From the cell containing the given text, extract its center point as (x, y) coordinate. 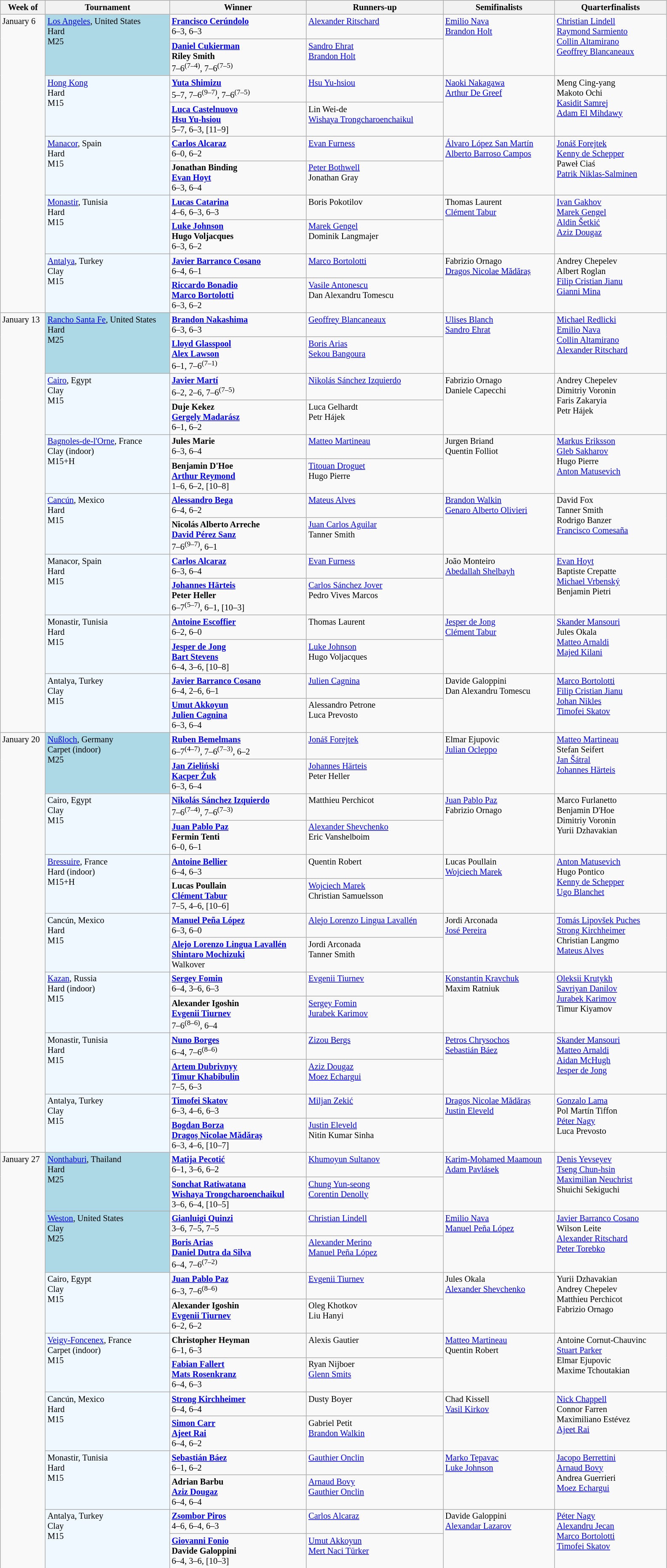
Matteo Martineau Stefan Seifert Jan Šátral Johannes Härteis (611, 763)
Nikolás Sánchez Izquierdo (375, 387)
Brandon Nakashima 6–3, 6–3 (238, 325)
Anton Matusevich Hugo Pontico Kenny de Schepper Ugo Blanchet (611, 883)
Los Angeles, United States Hard M25 (108, 45)
Jules Marie 6–3, 6–4 (238, 446)
Elmar Ejupovic Julian Ocleppo (499, 763)
Jonáš Forejtek Kenny de Schepper Paweł Ciaś Patrik Niklas-Salminen (611, 165)
Bressuire, France Hard (indoor) M15+H (108, 883)
Sebastián Báez 6–1, 6–2 (238, 1463)
Nikolás Sánchez Izquierdo 7–6(7–4), 7–6(7–3) (238, 807)
Duje Kekez Gergely Madarász 6–1, 6–2 (238, 417)
Boris Pokotilov (375, 207)
Carlos Alcaraz 6–3, 6–4 (238, 566)
Christopher Heyman 6–1, 6–3 (238, 1345)
Simon Carr Ajeet Rai 6–4, 6–2 (238, 1433)
Ruben Bemelmans 6–7(4–7), 7–6(7–3), 6–2 (238, 746)
Michael Redlicki Emilio Nava Collin Altamirano Alexander Ritschard (611, 343)
Oleg Khotkov Liu Hanyi (375, 1316)
Andrey Chepelev Dimitriy Voronin Faris Zakaryia Petr Hájek (611, 404)
Boris Arias Sekou Bangoura (375, 355)
Jonathan Binding Evan Hoyt 6–3, 6–4 (238, 178)
João Monteiro Abedallah Shelbayh (499, 584)
Umut Akkoyun Mert Naci Türker (375, 1551)
Runners-up (375, 7)
Javier Martí 6–2, 2–6, 7–6(7–5) (238, 387)
Quentin Robert (375, 867)
Skander Mansouri Jules Okala Matteo Arnaldi Majed Kilani (611, 644)
Meng Cing-yang Makoto Ochi Kasidit Samrej Adam El Mihdawy (611, 106)
Davide Galoppini Alexandar Lazarov (499, 1538)
Matteo Martineau (375, 446)
Markus Eriksson Gleb Sakharov Hugo Pierre Anton Matusevich (611, 464)
Jacopo Berrettini Arnaud Bovy Andrea Guerrieri Moez Echargui (611, 1479)
Evan Hoyt Baptiste Crepatte Michael Vrbenský Benjamin Pietri (611, 584)
Péter Nagy Alexandru Jecan Marco Bortolotti Timofei Skatov (611, 1538)
Boris Arias Daniel Dutra da Silva 6–4, 7–6(7–2) (238, 1254)
Hsu Yu-hsiou (375, 89)
Timofei Skatov 6–3, 4–6, 6–3 (238, 1106)
Sandro Ehrat Brandon Holt (375, 57)
Davide Galoppini Dan Alexandru Tomescu (499, 703)
Matteo Martineau Quentin Robert (499, 1362)
Vasile Antonescu Dan Alexandru Tomescu (375, 295)
Christian Lindell (375, 1223)
Javier Barranco Cosano 6–4, 2–6, 6–1 (238, 686)
Oleksii Krutykh Savriyan Danilov Jurabek Karimov Timur Kiyamov (611, 1002)
January 27 (23, 1360)
Skander Mansouri Matteo Arnaldi Aidan McHugh Jesper de Jong (611, 1063)
January 13 (23, 522)
Jules Okala Alexander Shevchenko (499, 1302)
Nicolás Alberto Arreche David Pérez Sanz 7–6(9–7), 6–1 (238, 535)
Yuta Shimizu 5–7, 7–6(9–7), 7–6(7–5) (238, 89)
Jordi Arconada Tanner Smith (375, 955)
Geoffrey Blancaneaux (375, 325)
Mateus Alves (375, 505)
Karim-Mohamed Maamoun Adam Pavlásek (499, 1182)
Thomas Laurent Clément Tabur (499, 224)
Chung Yun-seong Corentin Denolly (375, 1194)
Jonáš Forejtek (375, 746)
Sergey Fomin 6–4, 3–6, 6–3 (238, 984)
Lloyd Glasspool Alex Lawson 6–1, 7–6(7–1) (238, 355)
Sonchat Ratiwatana Wishaya Trongcharoenchaikul 3–6, 6–4, [10–5] (238, 1194)
Antoine Cornut-Chauvinc Stuart Parker Elmar Ejupovic Maxime Tchoutakian (611, 1362)
Nick Chappell Connor Farren Maximiliano Estévez Ajeet Rai (611, 1421)
Luca Castelnuovo Hsu Yu-hsiou 5–7, 6–3, [11–9] (238, 119)
Dusty Boyer (375, 1404)
Hong Kong Hard M15 (108, 106)
Alejo Lorenzo Lingua Lavallén (375, 925)
Artem Dubrivnyy Timur Khabibulin 7–5, 6–3 (238, 1077)
Sergey Fomin Jurabek Karimov (375, 1014)
Alessandro Bega 6–4, 6–2 (238, 505)
Lucas Poullain Wojciech Marek (499, 883)
Marek Gengel Dominik Langmajer (375, 236)
Gianluigi Quinzi 3–6, 7–5, 7–5 (238, 1223)
Ulises Blanch Sandro Ehrat (499, 343)
Konstantin Kravchuk Maxim Ratniuk (499, 1002)
Semifinalists (499, 7)
Quarterfinalists (611, 7)
Veigy-Foncenex, France Carpet (indoor) M15 (108, 1362)
Winner (238, 7)
Justin Eleveld Nitin Kumar Sinha (375, 1135)
January 20 (23, 942)
Zizou Bergs (375, 1046)
Marco Bortolotti (375, 266)
Fabrizio Ornago Dragoș Nicolae Mădăraș (499, 283)
Chad Kissell Vasil Kirkov (499, 1421)
Titouan Droguet Hugo Pierre (375, 476)
Álvaro López San Martín Alberto Barroso Campos (499, 165)
Tomás Lipovšek Puches Strong Kirchheimer Christian Langmo Mateus Alves (611, 942)
Matija Pecotić 6–1, 3–6, 6–2 (238, 1165)
Jurgen Briand Quentin Folliot (499, 464)
Alexander Ritschard (375, 27)
Umut Akkoyun Julien Cagnina 6–3, 6–4 (238, 715)
Marco Furlanetto Benjamin D'Hoe Dimitriy Voronin Yurii Dzhavakian (611, 824)
Giovanni Fonio Davide Galoppini 6–4, 3–6, [10–3] (238, 1551)
Juan Carlos Aguilar Tanner Smith (375, 535)
Lin Wei-de Wishaya Trongcharoenchaikul (375, 119)
Antoine Escoffier 6–2, 6–0 (238, 627)
David Fox Tanner Smith Rodrigo Banzer Francisco Comesaña (611, 524)
Bagnoles-de-l'Orne, France Clay (indoor) M15+H (108, 464)
Carlos Alcaraz (375, 1521)
Naoki Nakagawa Arthur De Greef (499, 106)
Luke Johnson Hugo Voljacques (375, 657)
Khumoyun Sultanov (375, 1165)
Fabian Fallert Mats Rosenkranz 6–4, 6–3 (238, 1375)
January 6 (23, 164)
Zsombor Piros 4–6, 6–4, 6–3 (238, 1521)
Francisco Cerúndolo 6–3, 6–3 (238, 27)
Andrey Chepelev Albert Roglan Filip Cristian Jianu Gianni Mina (611, 283)
Riccardo Bonadio Marco Bortolotti 6–3, 6–2 (238, 295)
Antoine Bellier 6–4, 6–3 (238, 867)
Alessandro Petrone Luca Prevosto (375, 715)
Carlos Sánchez Jover Pedro Vives Marcos (375, 597)
Benjamin D'Hoe Arthur Reymond 1–6, 6–2, [10–8] (238, 476)
Denis Yevseyev Tseng Chun-hsin Maximilian Neuchrist Shuichi Sekiguchi (611, 1182)
Tournament (108, 7)
Alejo Lorenzo Lingua Lavallén Shintaro Mochizuki Walkover (238, 955)
Alexis Gautier (375, 1345)
Rancho Santa Fe, United States Hard M25 (108, 343)
Fabrizio Ornago Daniele Capecchi (499, 404)
Miljan Zekić (375, 1106)
Strong Kirchheimer 6–4, 6–4 (238, 1404)
Nußloch, Germany Carpet (indoor) M25 (108, 763)
Ivan Gakhov Marek Gengel Aldin Šetkić Aziz Dougaz (611, 224)
Luca Gelhardt Petr Hájek (375, 417)
Brandon Walkin Genaro Alberto Olivieri (499, 524)
Emilio Nava Manuel Peña López (499, 1242)
Peter Bothwell Jonathan Gray (375, 178)
Yurii Dzhavakian Andrey Chepelev Matthieu Perchicot Fabrizio Ornago (611, 1302)
Bogdan Borza Dragoș Nicolae Mădăraș 6–3, 4–6, [10–7] (238, 1135)
Thomas Laurent (375, 627)
Johannes Härteis Peter Heller (375, 776)
Wojciech Marek Christian Samuelsson (375, 896)
Alexander Igoshin Evgenii Tiurnev 6–2, 6–2 (238, 1316)
Javier Barranco Cosano Wilson Leite Alexander Ritschard Peter Torebko (611, 1242)
Marko Tepavac Luke Johnson (499, 1479)
Gabriel Petit Brandon Walkin (375, 1433)
Nuno Borges 6–4, 7–6(8–6) (238, 1046)
Christian Lindell Raymond Sarmiento Collin Altamirano Geoffrey Blancaneaux (611, 45)
Javier Barranco Cosano 6–4, 6–1 (238, 266)
Weston, United States Clay M25 (108, 1242)
Gonzalo Lama Pol Martín Tiffon Péter Nagy Luca Prevosto (611, 1123)
Alexander Igoshin Evgenii Tiurnev 7–6(8–6), 6–4 (238, 1014)
Arnaud Bovy Gauthier Onclin (375, 1492)
Dragoș Nicolae Mădăraș Justin Eleveld (499, 1123)
Johannes Härteis Peter Heller 6–7(5–7), 6–1, [10–3] (238, 597)
Juan Pablo Paz Fabrizio Ornago (499, 824)
Jesper de Jong Clément Tabur (499, 644)
Aziz Dougaz Moez Echargui (375, 1077)
Lucas Poullain Clément Tabur 7–5, 4–6, [10–6] (238, 896)
Manuel Peña López 6–3, 6–0 (238, 925)
Ryan Nijboer Glenn Smits (375, 1375)
Adrian Barbu Aziz Dougaz 6–4, 6–4 (238, 1492)
Julien Cagnina (375, 686)
Matthieu Perchicot (375, 807)
Daniel Cukierman Riley Smith 7–6(7–4), 7–6(7–5) (238, 57)
Marco Bortolotti Filip Cristian Jianu Johan Nikles Timofei Skatov (611, 703)
Jan Zieliński Kacper Żuk 6–3, 6–4 (238, 776)
Petros Chrysochos Sebastián Báez (499, 1063)
Juan Pablo Paz 6–3, 7–6(8–6) (238, 1286)
Alexander Shevchenko Eric Vanshelboim (375, 837)
Juan Pablo Paz Fermin Tenti 6–0, 6–1 (238, 837)
Alexander Merino Manuel Peña López (375, 1254)
Jesper de Jong Bart Stevens 6–4, 3–6, [10–8] (238, 657)
Week of (23, 7)
Gauthier Onclin (375, 1463)
Lucas Catarina 4–6, 6–3, 6–3 (238, 207)
Emilio Nava Brandon Holt (499, 45)
Jordi Arconada José Pereira (499, 942)
Luke Johnson Hugo Voljacques 6–3, 6–2 (238, 236)
Nonthaburi, Thailand Hard M25 (108, 1182)
Kazan, Russia Hard (indoor) M15 (108, 1002)
Carlos Alcaraz 6–0, 6–2 (238, 148)
